Capture the cell that displays the provided text and extract its (X, Y) central coordinate. 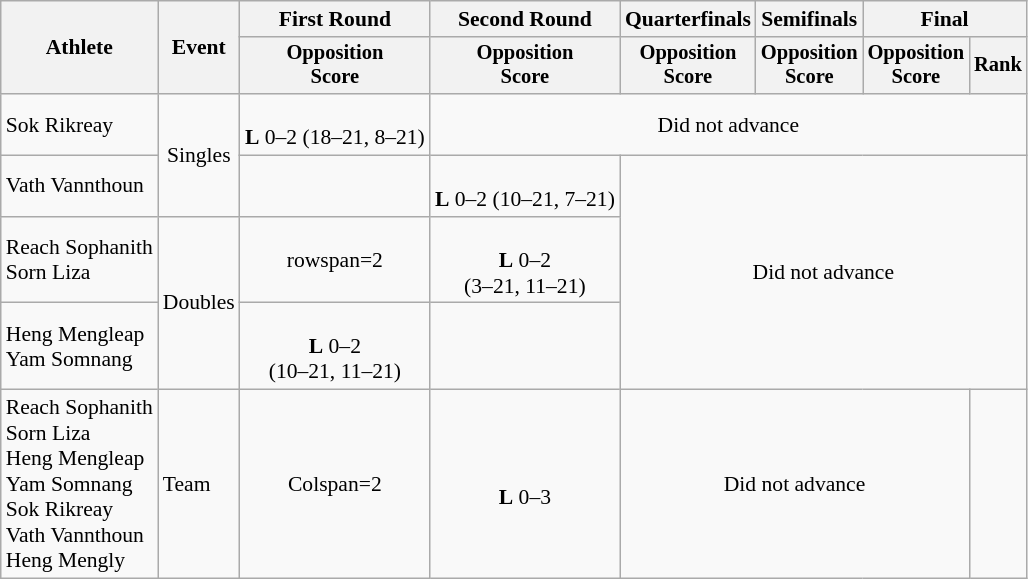
L 0–2 (3–21, 11–21) (525, 260)
Vath Vannthoun (80, 186)
Sok Rikreay (80, 124)
Second Round (525, 19)
Final (945, 19)
Reach SophanithSorn LizaHeng MengleapYam SomnangSok RikreayVath VannthounHeng Mengly (80, 484)
Colspan=2 (335, 484)
Doubles (199, 304)
Semifinals (810, 19)
Rank (998, 66)
L 0–2 (10–21, 11–21) (335, 346)
L 0–2 (10–21, 7–21) (525, 186)
rowspan=2 (335, 260)
Reach SophanithSorn Liza (80, 260)
Quarterfinals (688, 19)
Heng MengleapYam Somnang (80, 346)
L 0–2 (18–21, 8–21) (335, 124)
Event (199, 48)
First Round (335, 19)
Singles (199, 155)
Athlete (80, 48)
Team (199, 484)
L 0–3 (525, 484)
